From the cell containing the given text, extract its center point as [x, y] coordinate. 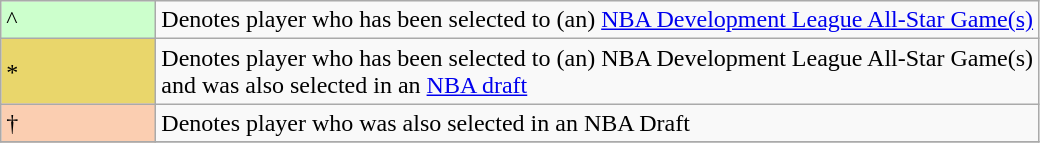
^ [78, 20]
Denotes player who has been selected to (an) NBA Development League All-Star Game(s) and was also selected in an NBA draft [598, 72]
Denotes player who was also selected in an NBA Draft [598, 123]
* [78, 72]
Denotes player who has been selected to (an) NBA Development League All-Star Game(s) [598, 20]
† [78, 123]
